Identify which cell holds the provided text, then report its (X, Y) central coordinate. 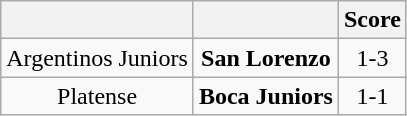
San Lorenzo (266, 58)
Score (372, 20)
Boca Juniors (266, 96)
Argentinos Juniors (98, 58)
Platense (98, 96)
1-3 (372, 58)
1-1 (372, 96)
